Locate the cell with the specified text and output its [X, Y] center coordinate. 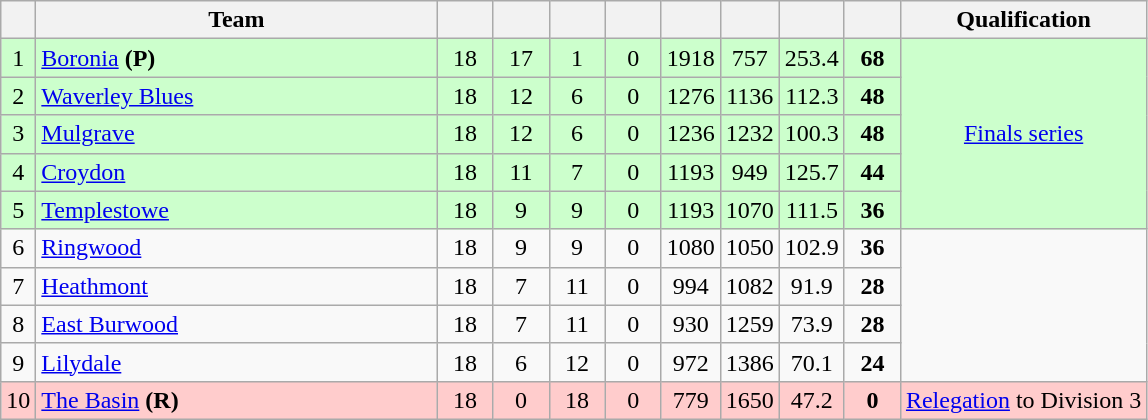
1650 [750, 400]
111.5 [812, 210]
1080 [690, 248]
Finals series [1023, 134]
994 [690, 286]
949 [750, 172]
44 [872, 172]
East Burwood [236, 324]
253.4 [812, 58]
91.9 [812, 286]
1050 [750, 248]
5 [18, 210]
1236 [690, 134]
Ringwood [236, 248]
Team [236, 20]
1070 [750, 210]
1232 [750, 134]
1386 [750, 362]
Croydon [236, 172]
1082 [750, 286]
70.1 [812, 362]
Lilydale [236, 362]
1259 [750, 324]
73.9 [812, 324]
125.7 [812, 172]
1136 [750, 96]
10 [18, 400]
Mulgrave [236, 134]
8 [18, 324]
Boronia (P) [236, 58]
17 [521, 58]
The Basin (R) [236, 400]
2 [18, 96]
1276 [690, 96]
Waverley Blues [236, 96]
24 [872, 362]
Relegation to Division 3 [1023, 400]
102.9 [812, 248]
4 [18, 172]
757 [750, 58]
Heathmont [236, 286]
1918 [690, 58]
Qualification [1023, 20]
100.3 [812, 134]
3 [18, 134]
47.2 [812, 400]
972 [690, 362]
779 [690, 400]
112.3 [812, 96]
930 [690, 324]
Templestowe [236, 210]
68 [872, 58]
